Search for the cell housing the specified text and yield its (X, Y) center coordinate. 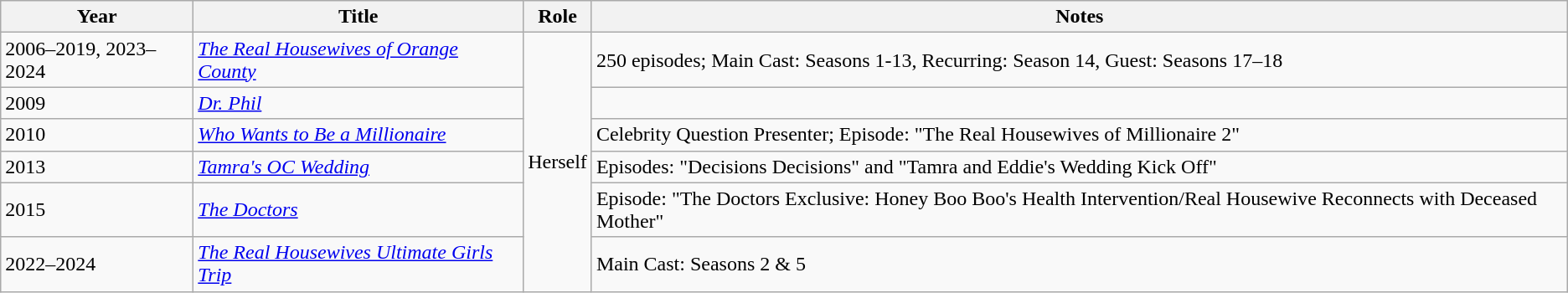
Title (358, 17)
2009 (97, 103)
2015 (97, 209)
2022–2024 (97, 265)
The Doctors (358, 209)
250 episodes; Main Cast: Seasons 1-13, Recurring: Season 14, Guest: Seasons 17–18 (1079, 60)
Who Wants to Be a Millionaire (358, 135)
Tamra's OC Wedding (358, 167)
The Real Housewives of Orange County (358, 60)
Main Cast: Seasons 2 & 5 (1079, 265)
2006–2019, 2023–2024 (97, 60)
2010 (97, 135)
Episode: "The Doctors Exclusive: Honey Boo Boo's Health Intervention/Real Housewive Reconnects with Deceased Mother" (1079, 209)
Celebrity Question Presenter; Episode: "The Real Housewives of Millionaire 2" (1079, 135)
Dr. Phil (358, 103)
Year (97, 17)
Notes (1079, 17)
Episodes: "Decisions Decisions" and "Tamra and Eddie's Wedding Kick Off" (1079, 167)
Herself (558, 162)
2013 (97, 167)
Role (558, 17)
The Real Housewives Ultimate Girls Trip (358, 265)
